For the text-containing cell, return its midpoint in [X, Y] coordinate format. 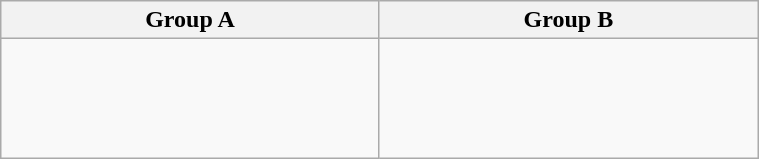
Group A [190, 20]
Group B [568, 20]
